Locate the cell with the specified text and output its [X, Y] center coordinate. 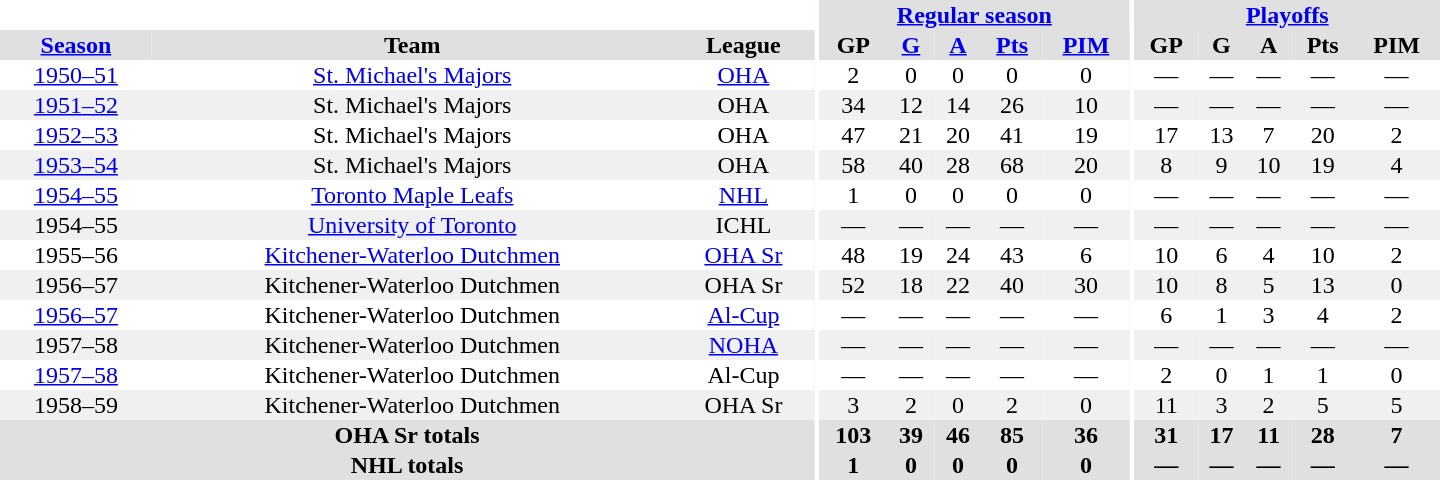
21 [910, 135]
NOHA [744, 345]
NHL [744, 195]
36 [1086, 435]
1950–51 [76, 75]
18 [910, 285]
Toronto Maple Leafs [412, 195]
31 [1166, 435]
46 [958, 435]
12 [910, 105]
OHA Sr totals [407, 435]
47 [853, 135]
Team [412, 45]
Season [76, 45]
14 [958, 105]
9 [1222, 165]
52 [853, 285]
1958–59 [76, 405]
43 [1012, 255]
1952–53 [76, 135]
1953–54 [76, 165]
26 [1012, 105]
34 [853, 105]
22 [958, 285]
68 [1012, 165]
University of Toronto [412, 225]
1955–56 [76, 255]
41 [1012, 135]
ICHL [744, 225]
NHL totals [407, 465]
League [744, 45]
103 [853, 435]
85 [1012, 435]
30 [1086, 285]
Regular season [974, 15]
58 [853, 165]
39 [910, 435]
24 [958, 255]
48 [853, 255]
1951–52 [76, 105]
Playoffs [1288, 15]
